From the cell containing the given text, extract its center point as [x, y] coordinate. 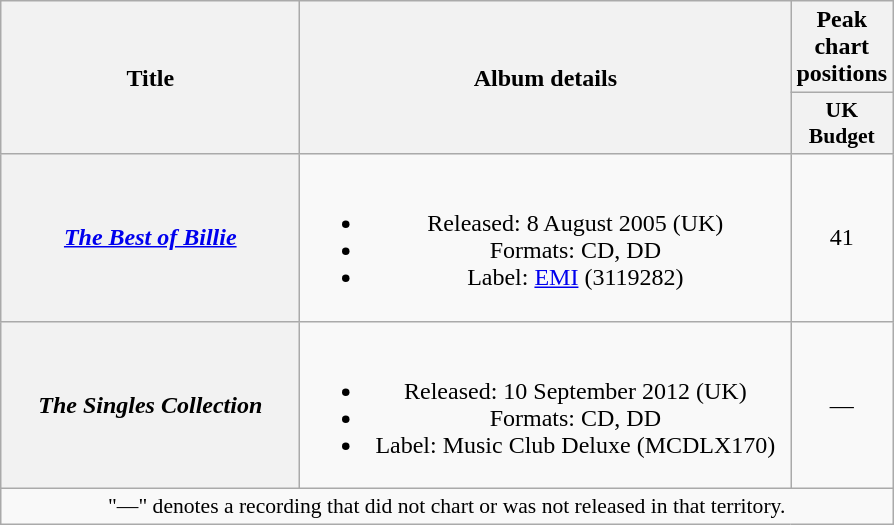
"—" denotes a recording that did not chart or was not released in that territory. [447, 506]
The Singles Collection [150, 404]
Title [150, 78]
The Best of Billie [150, 238]
Album details [546, 78]
Released: 8 August 2005 (UK)Formats: CD, DDLabel: EMI (3119282) [546, 238]
41 [842, 238]
— [842, 404]
Peak chart positions [842, 47]
UK Budget [842, 124]
Released: 10 September 2012 (UK)Formats: CD, DDLabel: Music Club Deluxe (MCDLX170) [546, 404]
